Identify which cell holds the provided text, then report its [X, Y] central coordinate. 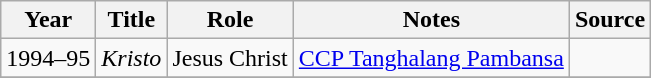
1994–95 [48, 58]
CCP Tanghalang Pambansa [431, 58]
Role [230, 20]
Year [48, 20]
Source [610, 20]
Title [132, 20]
Notes [431, 20]
Kristo [132, 58]
Jesus Christ [230, 58]
